Find where the given text appears and provide that cell's center as (X, Y) coordinate. 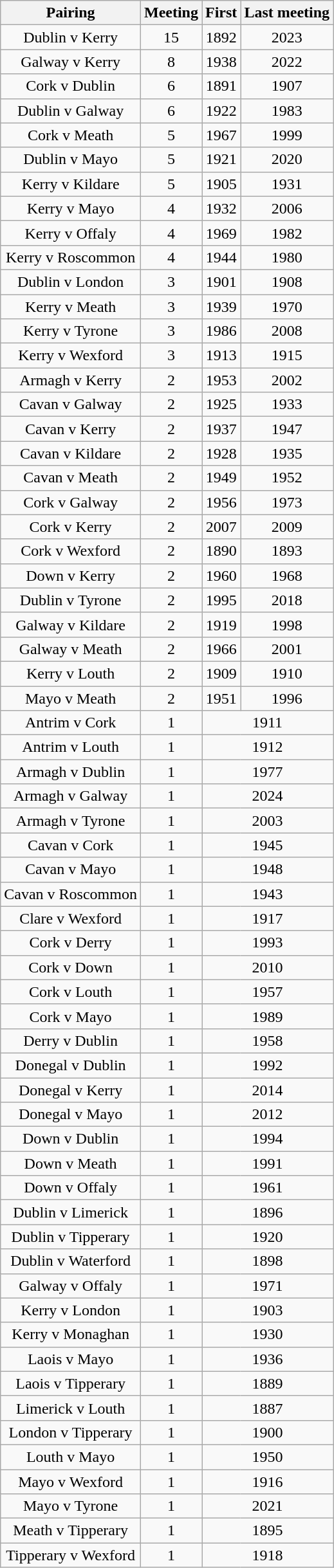
1900 (268, 1432)
1930 (268, 1335)
Donegal v Kerry (71, 1090)
1887 (268, 1408)
1943 (268, 894)
Cork v Louth (71, 992)
2006 (287, 208)
1890 (221, 551)
1938 (221, 62)
Meath v Tipperary (71, 1531)
Laois v Mayo (71, 1359)
1903 (268, 1310)
2008 (287, 331)
1957 (268, 992)
Donegal v Dublin (71, 1065)
15 (171, 37)
Dublin v Galway (71, 111)
Kerry v Louth (71, 673)
Cavan v Meath (71, 478)
1952 (287, 478)
1991 (268, 1163)
2021 (268, 1506)
2024 (268, 796)
1951 (221, 698)
1961 (268, 1188)
London v Tipperary (71, 1432)
1935 (287, 453)
1980 (287, 257)
1999 (287, 135)
1892 (221, 37)
2020 (287, 160)
Down v Offaly (71, 1188)
Donegal v Mayo (71, 1115)
1916 (268, 1481)
8 (171, 62)
Kerry v Roscommon (71, 257)
Cavan v Kildare (71, 453)
1910 (287, 673)
Kerry v Mayo (71, 208)
1925 (221, 405)
Meeting (171, 13)
Cork v Galway (71, 502)
2002 (287, 380)
2009 (287, 527)
2014 (268, 1090)
1915 (287, 356)
Down v Meath (71, 1163)
Dublin v Kerry (71, 37)
1995 (221, 600)
2022 (287, 62)
1932 (221, 208)
1998 (287, 624)
Kerry v Kildare (71, 184)
Kerry v London (71, 1310)
1958 (268, 1041)
Mayo v Tyrone (71, 1506)
1969 (221, 233)
1918 (268, 1555)
1953 (221, 380)
Cavan v Cork (71, 845)
Cork v Wexford (71, 551)
Kerry v Tyrone (71, 331)
Armagh v Galway (71, 796)
1945 (268, 845)
1920 (268, 1237)
1891 (221, 86)
Dublin v Mayo (71, 160)
Dublin v Waterford (71, 1261)
1970 (287, 307)
1905 (221, 184)
Derry v Dublin (71, 1041)
Cork v Kerry (71, 527)
1968 (287, 576)
1989 (268, 1016)
1939 (221, 307)
1908 (287, 282)
Antrim v Louth (71, 747)
Cork v Derry (71, 943)
Armagh v Kerry (71, 380)
1982 (287, 233)
Cork v Down (71, 967)
1993 (268, 943)
1971 (268, 1286)
Cavan v Roscommon (71, 894)
2001 (287, 649)
Kerry v Offaly (71, 233)
Cork v Mayo (71, 1016)
Tipperary v Wexford (71, 1555)
Dublin v Limerick (71, 1212)
1919 (221, 624)
1922 (221, 111)
1937 (221, 429)
1944 (221, 257)
1907 (287, 86)
Mayo v Wexford (71, 1481)
Limerick v Louth (71, 1408)
Down v Kerry (71, 576)
Louth v Mayo (71, 1457)
1950 (268, 1457)
Dublin v Tyrone (71, 600)
2012 (268, 1115)
1956 (221, 502)
First (221, 13)
Pairing (71, 13)
Galway v Meath (71, 649)
1992 (268, 1065)
1901 (221, 282)
1917 (268, 918)
1933 (287, 405)
Cork v Dublin (71, 86)
1983 (287, 111)
1967 (221, 135)
Laois v Tipperary (71, 1383)
1889 (268, 1383)
1911 (268, 723)
Kerry v Meath (71, 307)
Cavan v Mayo (71, 870)
Galway v Kildare (71, 624)
Antrim v Cork (71, 723)
1912 (268, 747)
Down v Dublin (71, 1139)
2003 (268, 821)
1947 (287, 429)
Last meeting (287, 13)
1931 (287, 184)
Armagh v Dublin (71, 772)
1986 (221, 331)
1893 (287, 551)
1994 (268, 1139)
Dublin v Tipperary (71, 1237)
Mayo v Meath (71, 698)
1909 (221, 673)
Clare v Wexford (71, 918)
1966 (221, 649)
Kerry v Monaghan (71, 1335)
Kerry v Wexford (71, 356)
1948 (268, 870)
2023 (287, 37)
2018 (287, 600)
Armagh v Tyrone (71, 821)
1896 (268, 1212)
1928 (221, 453)
Cavan v Kerry (71, 429)
1996 (287, 698)
1949 (221, 478)
Cork v Meath (71, 135)
1921 (221, 160)
1913 (221, 356)
1895 (268, 1531)
2010 (268, 967)
1973 (287, 502)
2007 (221, 527)
Galway v Offaly (71, 1286)
1960 (221, 576)
Dublin v London (71, 282)
Galway v Kerry (71, 62)
Cavan v Galway (71, 405)
1977 (268, 772)
1936 (268, 1359)
1898 (268, 1261)
